Pinpoint the cell where the given text exists, returning its (x, y) midpoint coordinate. 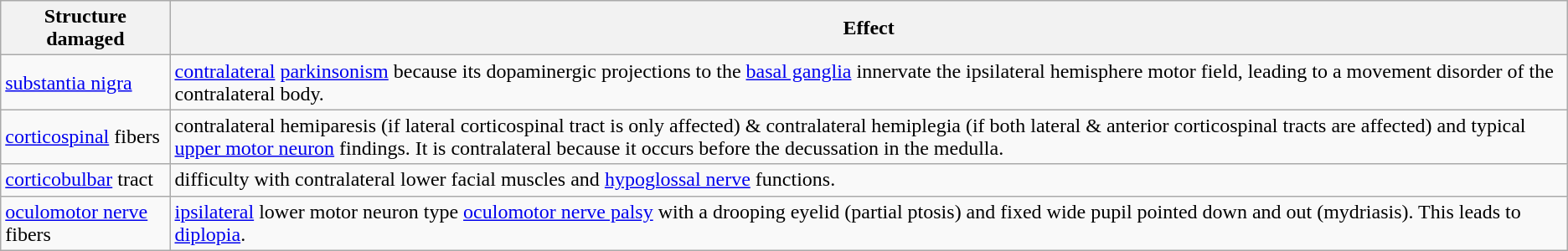
substantia nigra (85, 82)
Structure damaged (85, 28)
difficulty with contralateral lower facial muscles and hypoglossal nerve functions. (869, 180)
oculomotor nerve fibers (85, 223)
corticobulbar tract (85, 180)
Effect (869, 28)
corticospinal fibers (85, 137)
